For the text-containing cell, return its midpoint in (x, y) coordinate format. 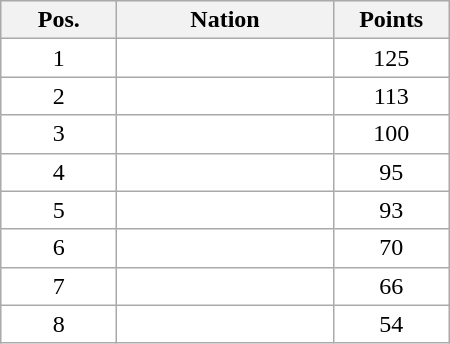
125 (391, 58)
113 (391, 96)
2 (59, 96)
3 (59, 134)
Pos. (59, 20)
7 (59, 286)
1 (59, 58)
100 (391, 134)
4 (59, 172)
6 (59, 248)
95 (391, 172)
Nation (225, 20)
8 (59, 324)
5 (59, 210)
54 (391, 324)
Points (391, 20)
93 (391, 210)
70 (391, 248)
66 (391, 286)
